Find where the given text appears and provide that cell's center as [X, Y] coordinate. 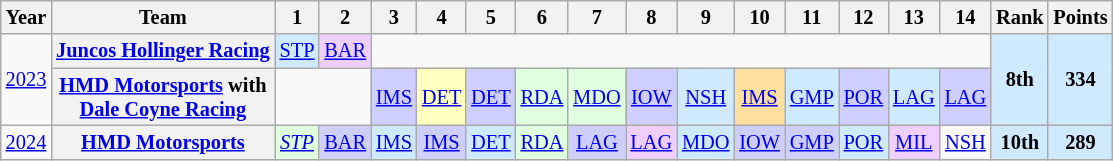
9 [706, 17]
11 [812, 17]
4 [442, 17]
MIL [914, 142]
Rank [1020, 17]
Year [26, 17]
13 [914, 17]
3 [394, 17]
7 [596, 17]
2 [345, 17]
2024 [26, 142]
Juncos Hollinger Racing [162, 51]
289 [1080, 142]
12 [864, 17]
14 [966, 17]
10 [759, 17]
1 [298, 17]
8 [652, 17]
334 [1080, 80]
Points [1080, 17]
8th [1020, 80]
10th [1020, 142]
5 [490, 17]
6 [542, 17]
Team [162, 17]
HMD Motorsports [162, 142]
HMD Motorsports withDale Coyne Racing [162, 97]
2023 [26, 80]
